Search for the cell housing the specified text and yield its [x, y] center coordinate. 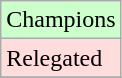
Relegated [61, 58]
Champions [61, 20]
